Output the [x, y] coordinate of the center of the cell containing the given text.  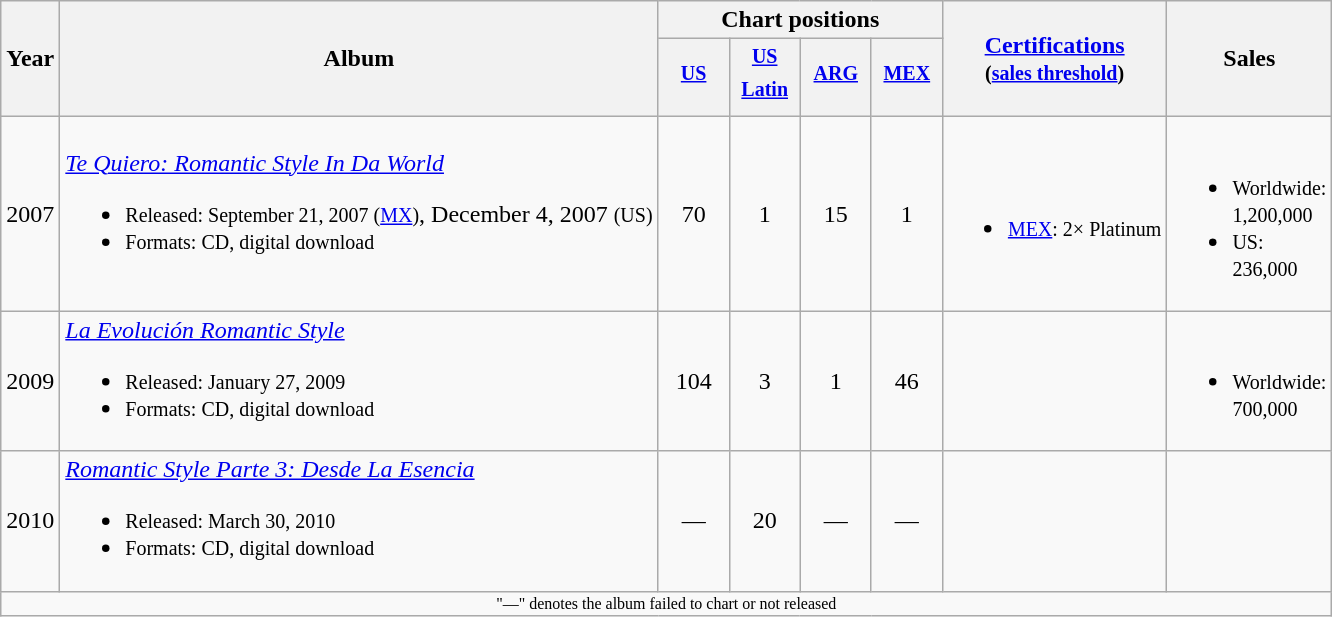
2009 [30, 381]
"—" denotes the album failed to chart or not released [666, 603]
46 [906, 381]
70 [694, 214]
Sales [1250, 59]
3 [764, 381]
15 [836, 214]
Year [30, 59]
US [694, 78]
Te Quiero: Romantic Style In Da WorldReleased: September 21, 2007 (MX), December 4, 2007 (US)Formats: CD, digital download [359, 214]
MEX [906, 78]
104 [694, 381]
Worldwide: 1,200,000US: 236,000 [1250, 214]
Certifications(sales threshold) [1054, 59]
2007 [30, 214]
La Evolución Romantic StyleReleased: January 27, 2009Formats: CD, digital download [359, 381]
20 [764, 521]
Romantic Style Parte 3: Desde La EsenciaReleased: March 30, 2010Formats: CD, digital download [359, 521]
2010 [30, 521]
US Latin [764, 78]
Chart positions [800, 20]
MEX: 2× Platinum [1054, 214]
ARG [836, 78]
Worldwide: 700,000 [1250, 381]
Album [359, 59]
